From the cell containing the given text, extract its center point as (x, y) coordinate. 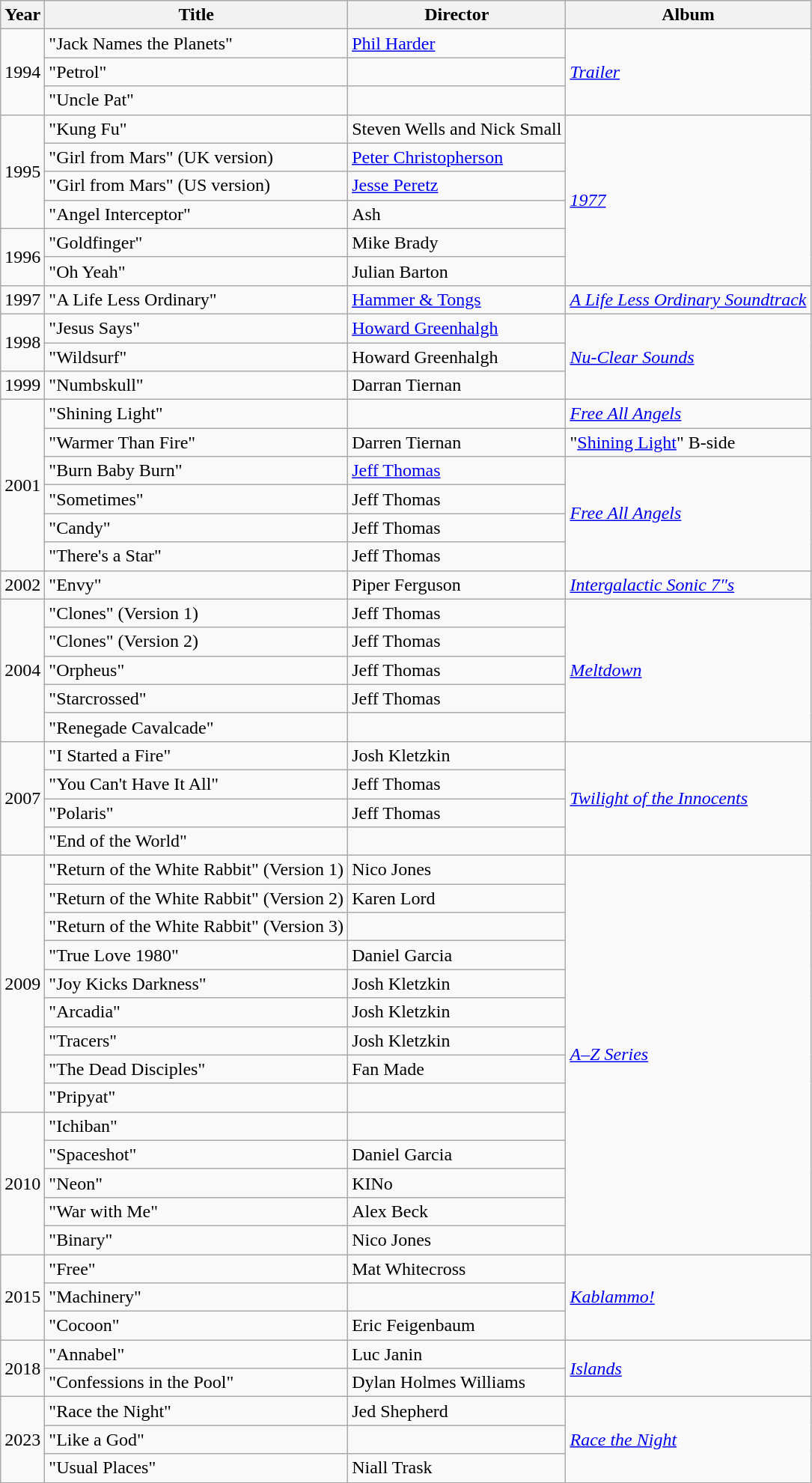
"Clones" (Version 2) (196, 642)
"Return of the White Rabbit" (Version 3) (196, 927)
Luc Janin (457, 1354)
"Free" (196, 1269)
Ash (457, 214)
"Goldfinger" (196, 243)
"Starcrossed" (196, 698)
"Usual Places" (196, 1468)
Julian Barton (457, 271)
"Shining Light" B-side (689, 442)
"Ichiban" (196, 1126)
"A Life Less Ordinary" (196, 299)
"I Started a Fire" (196, 755)
2009 (22, 984)
"Girl from Mars" (US version) (196, 186)
"Polaris" (196, 812)
2010 (22, 1183)
"Burn Baby Burn" (196, 471)
"Spaceshot" (196, 1154)
A Life Less Ordinary Soundtrack (689, 299)
"Orpheus" (196, 670)
2001 (22, 485)
"You Can't Have It All" (196, 784)
Piper Ferguson (457, 585)
"Envy" (196, 585)
2015 (22, 1297)
Year (22, 15)
"Annabel" (196, 1354)
"Warmer Than Fire" (196, 442)
Intergalactic Sonic 7″s (689, 585)
"Renegade Cavalcade" (196, 727)
"Numbskull" (196, 386)
"Arcadia" (196, 1012)
2002 (22, 585)
Islands (689, 1368)
"Pripyat" (196, 1097)
2004 (22, 670)
"Clones" (Version 1) (196, 613)
Meltdown (689, 670)
Dylan Holmes Williams (457, 1383)
"Binary" (196, 1240)
Niall Trask (457, 1468)
"Confessions in the Pool" (196, 1383)
"True Love 1980" (196, 955)
1977 (689, 200)
"Kung Fu" (196, 129)
Hammer & Tongs (457, 299)
"Angel Interceptor" (196, 214)
Twilight of the Innocents (689, 798)
Alex Beck (457, 1211)
Darran Tiernan (457, 386)
"Oh Yeah" (196, 271)
"Candy" (196, 528)
"Petrol" (196, 72)
Eric Feigenbaum (457, 1326)
"Uncle Pat" (196, 100)
"War with Me" (196, 1211)
"Wildsurf" (196, 357)
Race the Night (689, 1440)
Kablammo! (689, 1297)
Album (689, 15)
Jesse Peretz (457, 186)
1995 (22, 171)
Director (457, 15)
"Cocoon" (196, 1326)
Jed Shepherd (457, 1411)
2023 (22, 1440)
2007 (22, 798)
"Race the Night" (196, 1411)
Mike Brady (457, 243)
A–Z Series (689, 1056)
"The Dead Disciples" (196, 1069)
Mat Whitecross (457, 1269)
"Jack Names the Planets" (196, 43)
2018 (22, 1368)
1998 (22, 342)
Darren Tiernan (457, 442)
"End of the World" (196, 841)
"Machinery" (196, 1297)
Steven Wells and Nick Small (457, 129)
"There's a Star" (196, 556)
"Return of the White Rabbit" (Version 1) (196, 870)
"Like a God" (196, 1440)
"Girl from Mars" (UK version) (196, 157)
KINo (457, 1183)
Karen Lord (457, 898)
1996 (22, 257)
"Sometimes" (196, 499)
"Tracers" (196, 1041)
Title (196, 15)
"Return of the White Rabbit" (Version 2) (196, 898)
Fan Made (457, 1069)
1994 (22, 72)
"Jesus Says" (196, 328)
Peter Christopherson (457, 157)
1999 (22, 386)
Nu-Clear Sounds (689, 356)
"Neon" (196, 1183)
Trailer (689, 72)
"Shining Light" (196, 414)
"Joy Kicks Darkness" (196, 984)
Phil Harder (457, 43)
1997 (22, 299)
